From the cell containing the given text, extract its center point as (X, Y) coordinate. 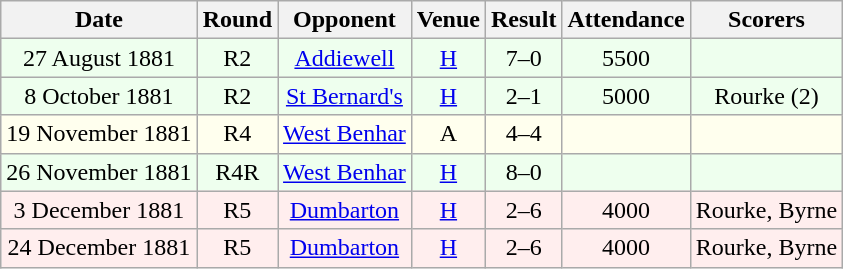
8 October 1881 (99, 96)
Attendance (626, 20)
A (448, 134)
24 December 1881 (99, 248)
R4 (237, 134)
8–0 (524, 172)
St Bernard's (345, 96)
Opponent (345, 20)
Addiewell (345, 58)
R4R (237, 172)
26 November 1881 (99, 172)
Round (237, 20)
2–1 (524, 96)
Result (524, 20)
27 August 1881 (99, 58)
5500 (626, 58)
19 November 1881 (99, 134)
Rourke (2) (766, 96)
Date (99, 20)
3 December 1881 (99, 210)
5000 (626, 96)
Venue (448, 20)
4–4 (524, 134)
Scorers (766, 20)
7–0 (524, 58)
